Detect which cell encompasses the target text, then output its (X, Y) center coordinate. 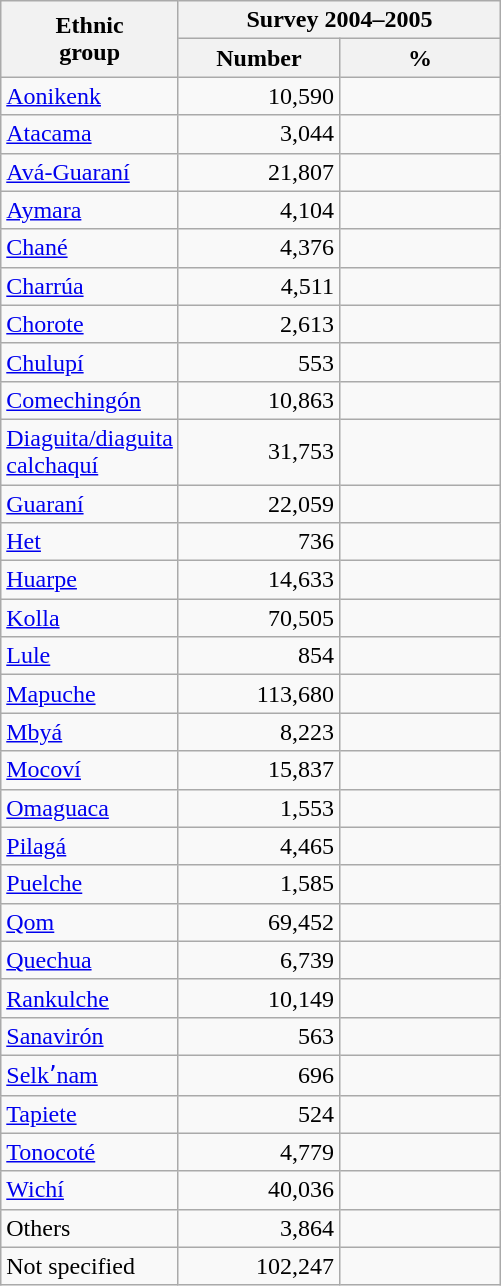
Qom (90, 922)
Het (90, 542)
6,739 (258, 960)
Aonikenk (90, 96)
4,104 (258, 210)
4,376 (258, 248)
4,465 (258, 846)
Ethnicgroup (90, 39)
Number (258, 58)
1,585 (258, 884)
Others (90, 1228)
2,613 (258, 324)
69,452 (258, 922)
Sanavirón (90, 1036)
Chorote (90, 324)
Lule (90, 656)
4,511 (258, 286)
696 (258, 1075)
15,837 (258, 770)
Mocoví (90, 770)
10,863 (258, 400)
Guaraní (90, 503)
Survey 2004–2005 (339, 20)
1,553 (258, 808)
Rankulche (90, 998)
8,223 (258, 732)
4,779 (258, 1152)
Charrúa (90, 286)
Aymara (90, 210)
524 (258, 1114)
Tapiete (90, 1114)
14,633 (258, 580)
Chulupí (90, 362)
3,864 (258, 1228)
Mbyá (90, 732)
102,247 (258, 1266)
563 (258, 1036)
Chané (90, 248)
Huarpe (90, 580)
Quechua (90, 960)
854 (258, 656)
Puelche (90, 884)
Selkʼnam (90, 1075)
10,590 (258, 96)
31,753 (258, 452)
22,059 (258, 503)
113,680 (258, 694)
736 (258, 542)
Kolla (90, 618)
70,505 (258, 618)
Comechingón (90, 400)
3,044 (258, 134)
Pilagá (90, 846)
10,149 (258, 998)
Mapuche (90, 694)
Wichí (90, 1190)
21,807 (258, 172)
Omaguaca (90, 808)
Tonocoté (90, 1152)
% (420, 58)
553 (258, 362)
Diaguita/diaguita calchaquí (90, 452)
40,036 (258, 1190)
Atacama (90, 134)
Not specified (90, 1266)
Avá-Guaraní (90, 172)
